For the text-containing cell, return its midpoint in (X, Y) coordinate format. 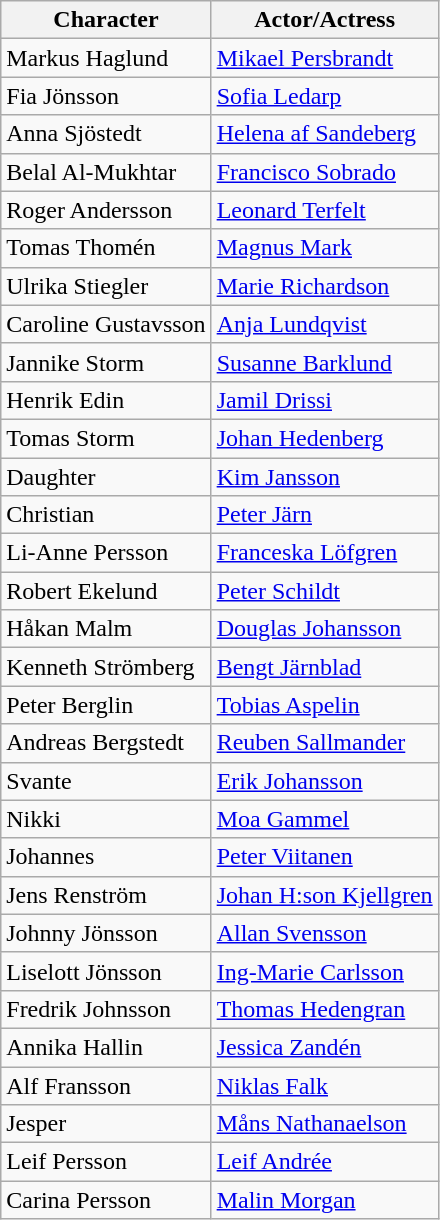
Håkan Malm (106, 629)
Sofia Ledarp (324, 96)
Jamil Drissi (324, 400)
Susanne Barklund (324, 362)
Alf Fransson (106, 1085)
Jannike Storm (106, 362)
Anna Sjöstedt (106, 134)
Erik Johansson (324, 781)
Johan Hedenberg (324, 438)
Johan H:son Kjellgren (324, 895)
Fia Jönsson (106, 96)
Peter Järn (324, 515)
Ing-Marie Carlsson (324, 971)
Reuben Sallmander (324, 743)
Anja Lundqvist (324, 324)
Li-Anne Persson (106, 553)
Niklas Falk (324, 1085)
Kenneth Strömberg (106, 667)
Henrik Edin (106, 400)
Marie Richardson (324, 286)
Johnny Jönsson (106, 933)
Leif Persson (106, 1162)
Tomas Storm (106, 438)
Peter Schildt (324, 591)
Ulrika Stiegler (106, 286)
Moa Gammel (324, 819)
Malin Morgan (324, 1200)
Daughter (106, 477)
Belal Al-Mukhtar (106, 172)
Helena af Sandeberg (324, 134)
Annika Hallin (106, 1047)
Roger Andersson (106, 210)
Peter Berglin (106, 705)
Actor/Actress (324, 20)
Leif Andrée (324, 1162)
Franceska Löfgren (324, 553)
Liselott Jönsson (106, 971)
Tobias Aspelin (324, 705)
Leonard Terfelt (324, 210)
Markus Haglund (106, 58)
Allan Svensson (324, 933)
Måns Nathanaelson (324, 1124)
Jesper (106, 1124)
Fredrik Johnsson (106, 1009)
Francisco Sobrado (324, 172)
Christian (106, 515)
Johannes (106, 857)
Character (106, 20)
Nikki (106, 819)
Thomas Hedengran (324, 1009)
Svante (106, 781)
Robert Ekelund (106, 591)
Douglas Johansson (324, 629)
Peter Viitanen (324, 857)
Jessica Zandén (324, 1047)
Bengt Järnblad (324, 667)
Carina Persson (106, 1200)
Mikael Persbrandt (324, 58)
Jens Renström (106, 895)
Andreas Bergstedt (106, 743)
Magnus Mark (324, 248)
Tomas Thomén (106, 248)
Kim Jansson (324, 477)
Caroline Gustavsson (106, 324)
